Search for the cell housing the specified text and yield its [x, y] center coordinate. 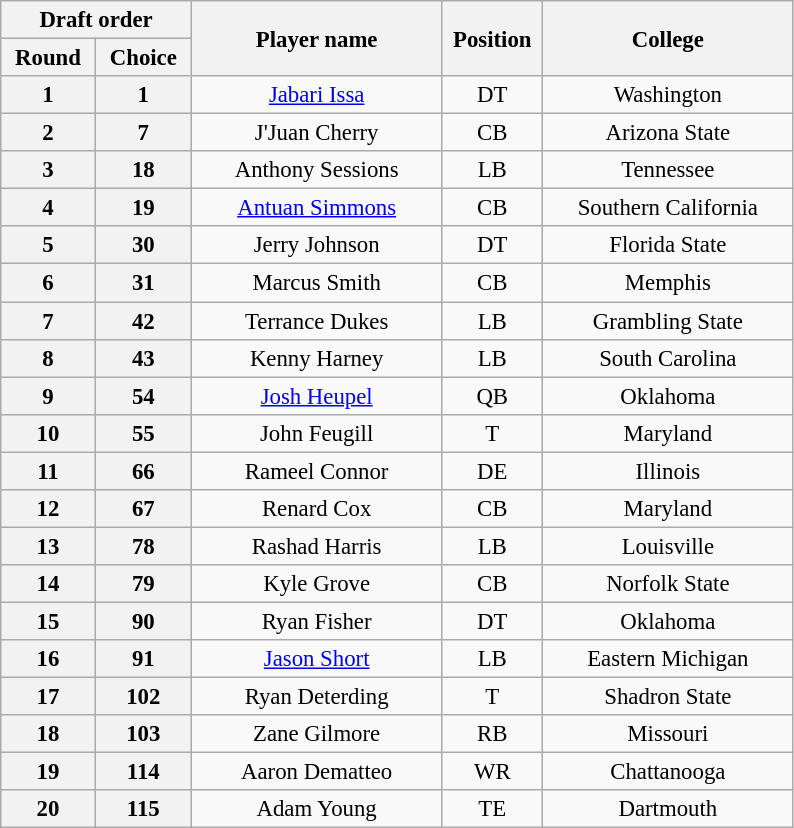
91 [143, 659]
Antuan Simmons [316, 208]
Choice [143, 58]
55 [143, 433]
9 [48, 396]
John Feugill [316, 433]
Kenny Harney [316, 358]
Tennessee [668, 170]
54 [143, 396]
103 [143, 734]
115 [143, 809]
Adam Young [316, 809]
WR [492, 772]
Norfolk State [668, 584]
Position [492, 38]
102 [143, 697]
Southern California [668, 208]
QB [492, 396]
79 [143, 584]
Shadron State [668, 697]
8 [48, 358]
Jason Short [316, 659]
Louisville [668, 546]
67 [143, 509]
Eastern Michigan [668, 659]
Anthony Sessions [316, 170]
Zane Gilmore [316, 734]
J'Juan Cherry [316, 133]
66 [143, 471]
DE [492, 471]
15 [48, 621]
Kyle Grove [316, 584]
12 [48, 509]
90 [143, 621]
Round [48, 58]
RB [492, 734]
Terrance Dukes [316, 321]
Missouri [668, 734]
5 [48, 245]
Jerry Johnson [316, 245]
Illinois [668, 471]
TE [492, 809]
Arizona State [668, 133]
Chattanooga [668, 772]
Draft order [96, 20]
Florida State [668, 245]
4 [48, 208]
78 [143, 546]
43 [143, 358]
30 [143, 245]
10 [48, 433]
Rameel Connor [316, 471]
11 [48, 471]
Grambling State [668, 321]
Marcus Smith [316, 283]
Washington [668, 95]
Josh Heupel [316, 396]
Memphis [668, 283]
3 [48, 170]
6 [48, 283]
42 [143, 321]
Rashad Harris [316, 546]
13 [48, 546]
College [668, 38]
114 [143, 772]
2 [48, 133]
Ryan Deterding [316, 697]
Renard Cox [316, 509]
16 [48, 659]
South Carolina [668, 358]
17 [48, 697]
14 [48, 584]
Ryan Fisher [316, 621]
Dartmouth [668, 809]
Aaron Dematteo [316, 772]
Jabari Issa [316, 95]
Player name [316, 38]
31 [143, 283]
20 [48, 809]
